Scan for the cell matching the given text and deliver its (x, y) coordinate at center. 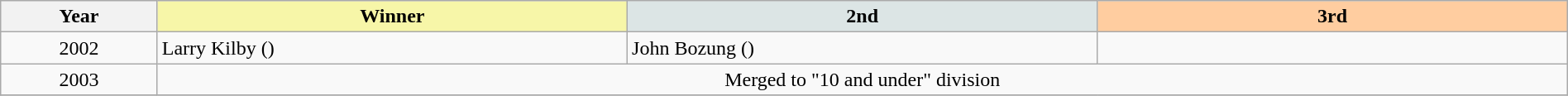
Year (79, 17)
Winner (392, 17)
Merged to "10 and under" division (862, 79)
2002 (79, 48)
John Bozung () (863, 48)
Larry Kilby () (392, 48)
2nd (863, 17)
2003 (79, 79)
3rd (1332, 17)
